Scan for the cell matching the given text and deliver its (X, Y) coordinate at center. 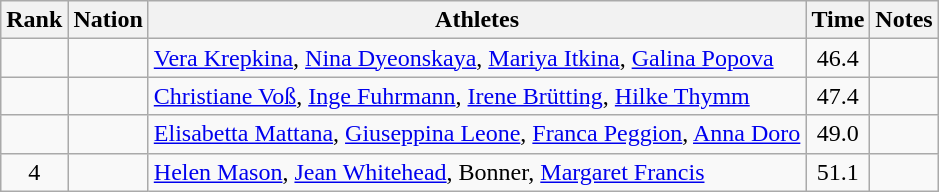
51.1 (838, 172)
Elisabetta Mattana, Giuseppina Leone, Franca Peggion, Anna Doro (477, 134)
Athletes (477, 20)
47.4 (838, 96)
Christiane Voß, Inge Fuhrmann, Irene Brütting, Hilke Thymm (477, 96)
Notes (904, 20)
Time (838, 20)
Helen Mason, Jean Whitehead, Bonner, Margaret Francis (477, 172)
49.0 (838, 134)
46.4 (838, 58)
4 (34, 172)
Vera Krepkina, Nina Dyeonskaya, Mariya Itkina, Galina Popova (477, 58)
Rank (34, 20)
Nation (108, 20)
